Extract the (X, Y) coordinate from the center of the cell holding the provided text.  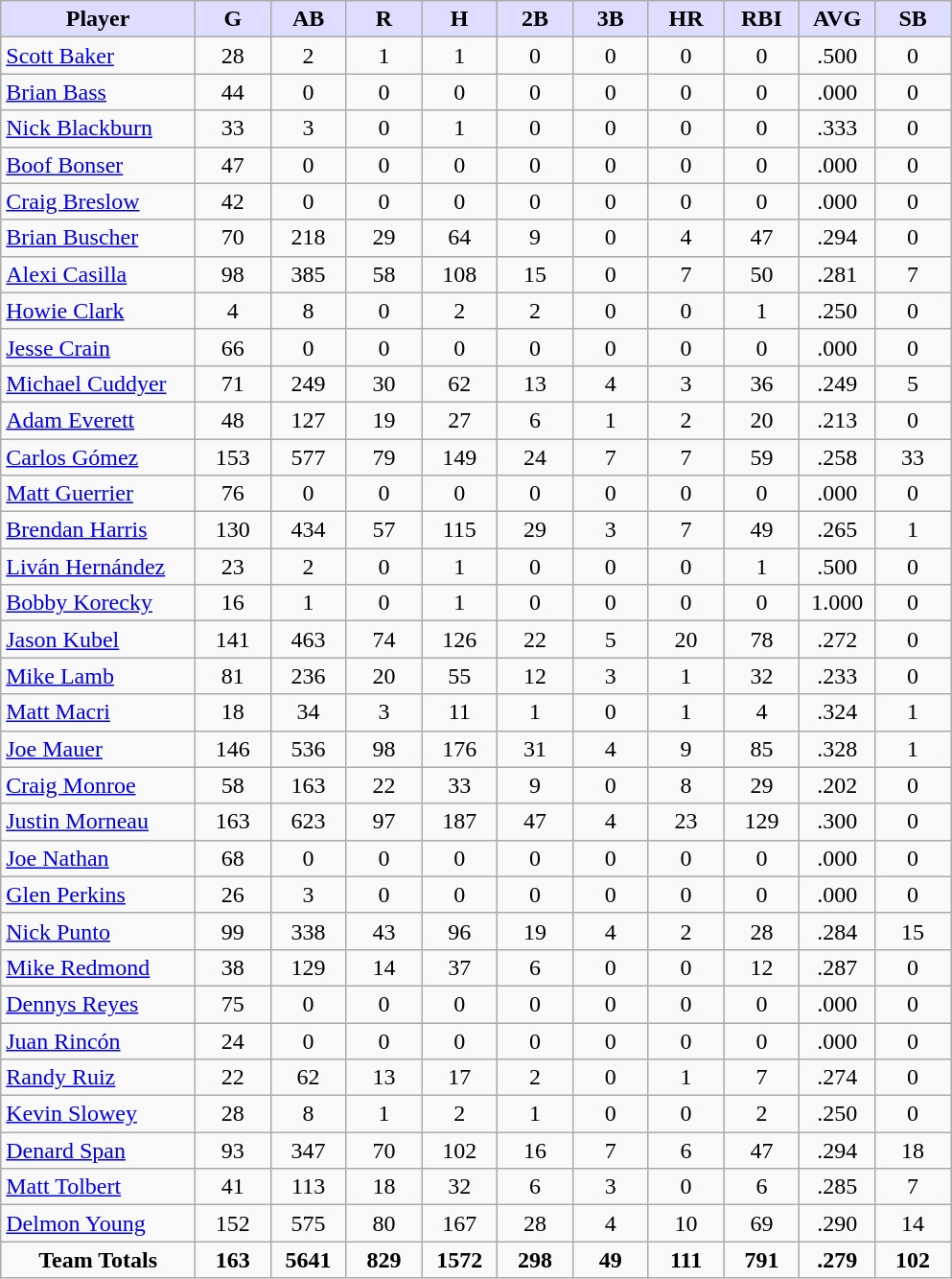
111 (686, 1260)
Justin Morneau (98, 822)
.333 (838, 128)
347 (309, 1151)
Jesse Crain (98, 347)
44 (232, 92)
141 (232, 639)
Denard Span (98, 1151)
.265 (838, 530)
575 (309, 1223)
130 (232, 530)
Brian Bass (98, 92)
3B (610, 19)
Alexi Casilla (98, 274)
11 (460, 712)
Craig Monroe (98, 785)
Delmon Young (98, 1223)
.328 (838, 749)
79 (383, 457)
338 (309, 931)
.272 (838, 639)
Juan Rincón (98, 1040)
Craig Breslow (98, 201)
75 (232, 1004)
108 (460, 274)
623 (309, 822)
.300 (838, 822)
68 (232, 858)
146 (232, 749)
38 (232, 967)
AB (309, 19)
G (232, 19)
298 (535, 1260)
.258 (838, 457)
36 (761, 384)
Bobby Korecky (98, 603)
96 (460, 931)
48 (232, 420)
55 (460, 676)
71 (232, 384)
153 (232, 457)
R (383, 19)
113 (309, 1187)
HR (686, 19)
Liván Hernández (98, 567)
AVG (838, 19)
.285 (838, 1187)
187 (460, 822)
463 (309, 639)
152 (232, 1223)
Dennys Reyes (98, 1004)
167 (460, 1223)
50 (761, 274)
.279 (838, 1260)
385 (309, 274)
69 (761, 1223)
249 (309, 384)
Player (98, 19)
.281 (838, 274)
81 (232, 676)
115 (460, 530)
.324 (838, 712)
.274 (838, 1078)
434 (309, 530)
RBI (761, 19)
Adam Everett (98, 420)
236 (309, 676)
74 (383, 639)
Howie Clark (98, 311)
Randy Ruiz (98, 1078)
149 (460, 457)
5641 (309, 1260)
99 (232, 931)
34 (309, 712)
SB (913, 19)
Joe Mauer (98, 749)
37 (460, 967)
Brendan Harris (98, 530)
1572 (460, 1260)
.213 (838, 420)
85 (761, 749)
31 (535, 749)
127 (309, 420)
Matt Macri (98, 712)
.249 (838, 384)
59 (761, 457)
80 (383, 1223)
.290 (838, 1223)
Nick Blackburn (98, 128)
Carlos Gómez (98, 457)
Scott Baker (98, 56)
Brian Buscher (98, 238)
26 (232, 895)
.284 (838, 931)
Kevin Slowey (98, 1114)
.233 (838, 676)
Matt Tolbert (98, 1187)
Jason Kubel (98, 639)
H (460, 19)
17 (460, 1078)
Nick Punto (98, 931)
Mike Lamb (98, 676)
Team Totals (98, 1260)
78 (761, 639)
41 (232, 1187)
176 (460, 749)
66 (232, 347)
829 (383, 1260)
2B (535, 19)
10 (686, 1223)
1.000 (838, 603)
Boof Bonser (98, 165)
536 (309, 749)
97 (383, 822)
126 (460, 639)
30 (383, 384)
Mike Redmond (98, 967)
Glen Perkins (98, 895)
.287 (838, 967)
Joe Nathan (98, 858)
42 (232, 201)
57 (383, 530)
218 (309, 238)
Michael Cuddyer (98, 384)
.202 (838, 785)
577 (309, 457)
76 (232, 494)
27 (460, 420)
43 (383, 931)
93 (232, 1151)
64 (460, 238)
Matt Guerrier (98, 494)
791 (761, 1260)
